For the text-containing cell, return its midpoint in [X, Y] coordinate format. 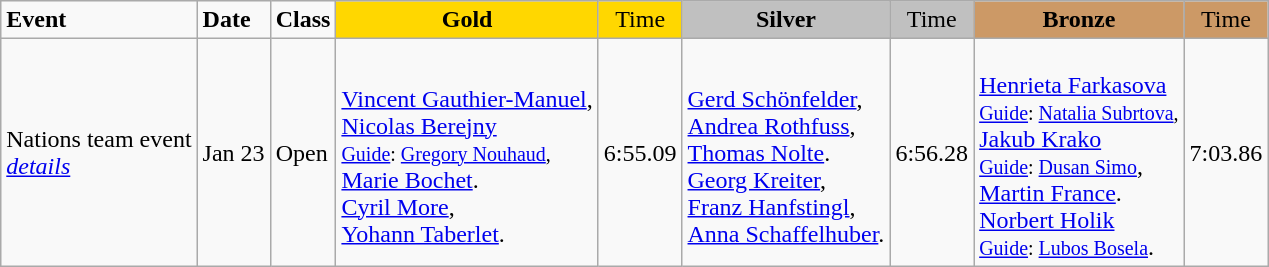
Bronze [1079, 20]
Nations team eventdetails [99, 152]
Gerd Schönfelder,Andrea Rothfuss,Thomas Nolte.Georg Kreiter,Franz Hanfstingl,Anna Schaffelhuber. [786, 152]
Silver [786, 20]
Date [234, 20]
Gold [467, 20]
6:56.28 [932, 152]
6:55.09 [640, 152]
Event [99, 20]
Vincent Gauthier-Manuel,Nicolas BerejnyGuide: Gregory Nouhaud,Marie Bochet.Cyril More,Yohann Taberlet. [467, 152]
Henrieta FarkasovaGuide: Natalia Subrtova,Jakub KrakoGuide: Dusan Simo,Martin France.Norbert HolikGuide: Lubos Bosela. [1079, 152]
Jan 23 [234, 152]
Class [303, 20]
Open [303, 152]
7:03.86 [1226, 152]
